Find where the given text appears and provide that cell's center as [x, y] coordinate. 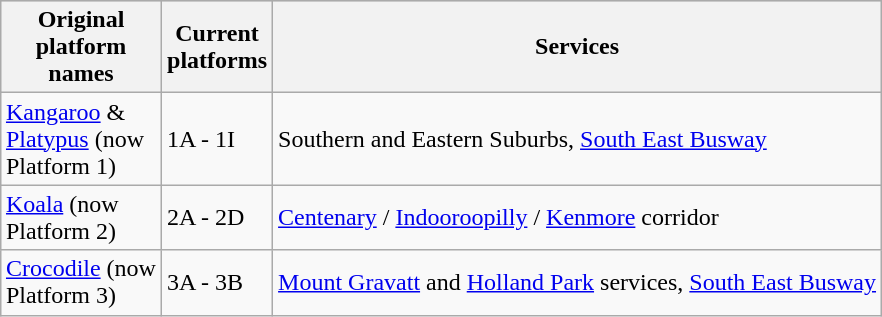
Services [578, 47]
Southern and Eastern Suburbs, South East Busway [578, 139]
2A - 2D [218, 218]
Kangaroo & Platypus (now Platform 1) [80, 139]
Currentplatforms [218, 47]
Crocodile (now Platform 3) [80, 282]
Original platform names [80, 47]
3A - 3B [218, 282]
Koala (now Platform 2) [80, 218]
Centenary / Indooroopilly / Kenmore corridor [578, 218]
1A - 1I [218, 139]
Mount Gravatt and Holland Park services, South East Busway [578, 282]
